Output the (x, y) coordinate of the center of the cell containing the given text.  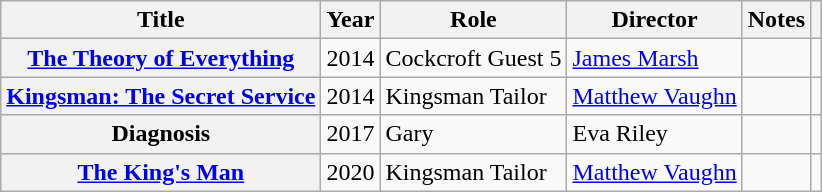
The King's Man (161, 172)
Eva Riley (654, 134)
Year (350, 20)
The Theory of Everything (161, 58)
Notes (776, 20)
Gary (474, 134)
James Marsh (654, 58)
Kingsman: The Secret Service (161, 96)
Title (161, 20)
Cockcroft Guest 5 (474, 58)
Role (474, 20)
Diagnosis (161, 134)
2017 (350, 134)
2020 (350, 172)
Director (654, 20)
